Identify which cell holds the provided text, then report its (X, Y) central coordinate. 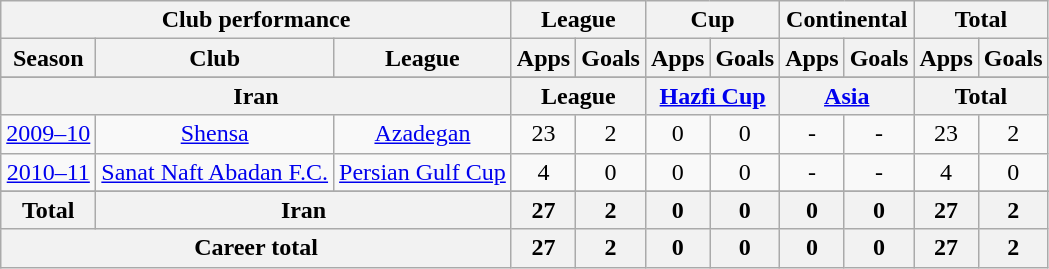
Azadegan (423, 134)
Season (48, 58)
2009–10 (48, 134)
Persian Gulf Cup (423, 172)
Continental (847, 20)
Cup (712, 20)
Club (215, 58)
Career total (256, 248)
2010–11 (48, 172)
Hazfi Cup (712, 96)
Sanat Naft Abadan F.C. (215, 172)
Shensa (215, 134)
Asia (847, 96)
Club performance (256, 20)
